Identify which cell holds the provided text, then report its (x, y) central coordinate. 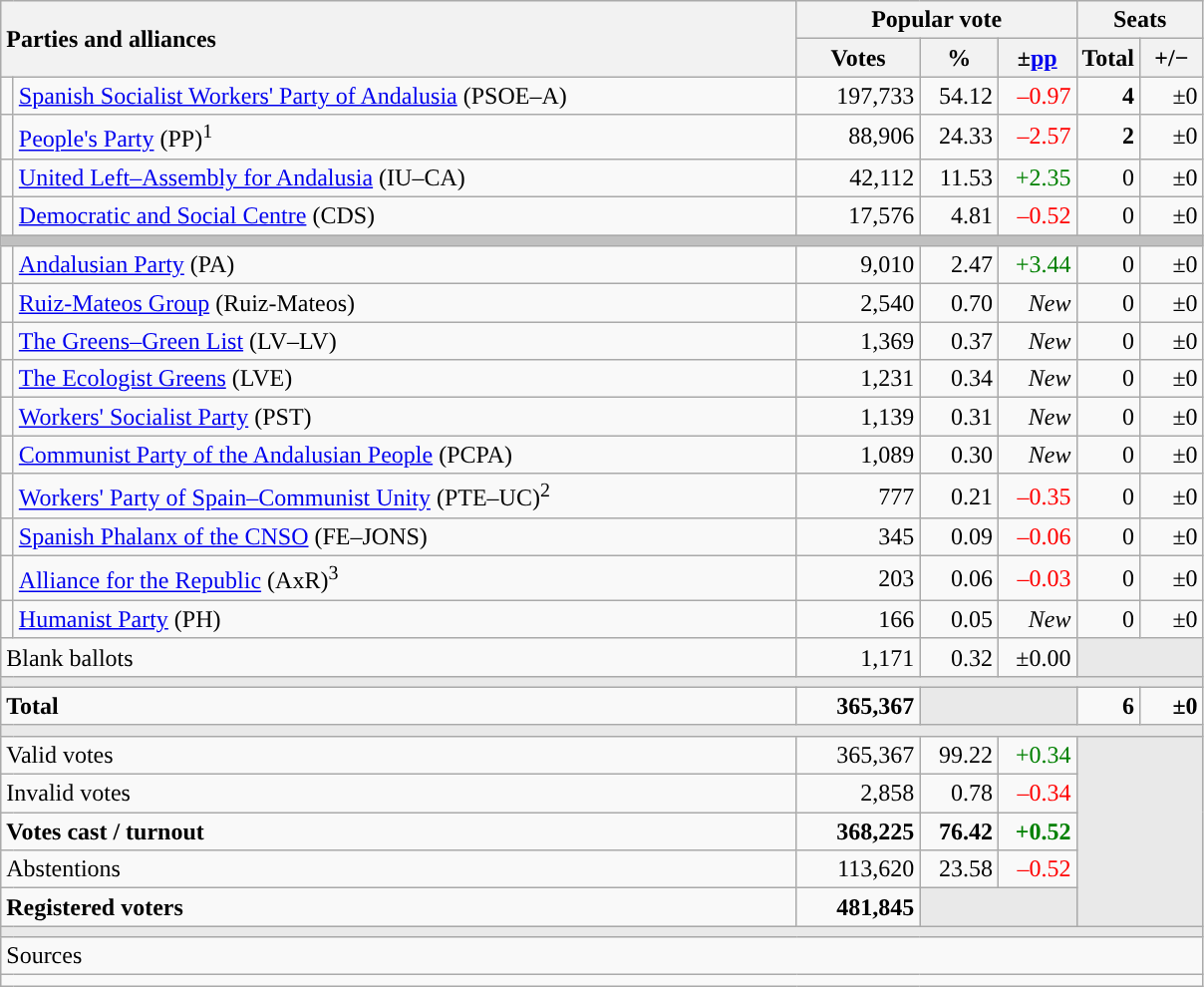
The Ecologist Greens (LVE) (405, 379)
1,369 (858, 341)
Ruiz-Mateos Group (Ruiz-Mateos) (405, 303)
0.78 (959, 794)
23.58 (959, 869)
+0.34 (1037, 756)
4.81 (959, 216)
Sources (602, 956)
Workers' Party of Spain–Communist Unity (PTE–UC)2 (405, 496)
1,089 (858, 455)
–0.97 (1037, 96)
1,231 (858, 379)
6 (1108, 706)
99.22 (959, 756)
4 (1108, 96)
0.06 (959, 578)
–2.57 (1037, 138)
Abstentions (399, 869)
345 (858, 537)
11.53 (959, 177)
2,858 (858, 794)
777 (858, 496)
+3.44 (1037, 265)
Humanist Party (PH) (405, 619)
Democratic and Social Centre (CDS) (405, 216)
24.33 (959, 138)
±pp (1037, 58)
9,010 (858, 265)
166 (858, 619)
2,540 (858, 303)
0.37 (959, 341)
Communist Party of the Andalusian People (PCPA) (405, 455)
Workers' Socialist Party (PST) (405, 417)
0.70 (959, 303)
+0.52 (1037, 831)
197,733 (858, 96)
People's Party (PP)1 (405, 138)
17,576 (858, 216)
Blank ballots (399, 657)
United Left–Assembly for Andalusia (IU–CA) (405, 177)
±0.00 (1037, 657)
2.47 (959, 265)
% (959, 58)
–0.35 (1037, 496)
481,845 (858, 907)
0.09 (959, 537)
113,620 (858, 869)
0.34 (959, 379)
Invalid votes (399, 794)
0.31 (959, 417)
1,171 (858, 657)
Spanish Socialist Workers' Party of Andalusia (PSOE–A) (405, 96)
Alliance for the Republic (AxR)3 (405, 578)
2 (1108, 138)
The Greens–Green List (LV–LV) (405, 341)
Parties and alliances (399, 39)
+/− (1172, 58)
1,139 (858, 417)
Spanish Phalanx of the CNSO (FE–JONS) (405, 537)
0.32 (959, 657)
42,112 (858, 177)
+2.35 (1037, 177)
0.30 (959, 455)
Votes (858, 58)
0.05 (959, 619)
Seats (1140, 20)
Popular vote (937, 20)
–0.06 (1037, 537)
Votes cast / turnout (399, 831)
88,906 (858, 138)
Registered voters (399, 907)
368,225 (858, 831)
76.42 (959, 831)
203 (858, 578)
–0.03 (1037, 578)
Valid votes (399, 756)
Andalusian Party (PA) (405, 265)
54.12 (959, 96)
0.21 (959, 496)
–0.34 (1037, 794)
